Find where the given text appears and provide that cell's center as (X, Y) coordinate. 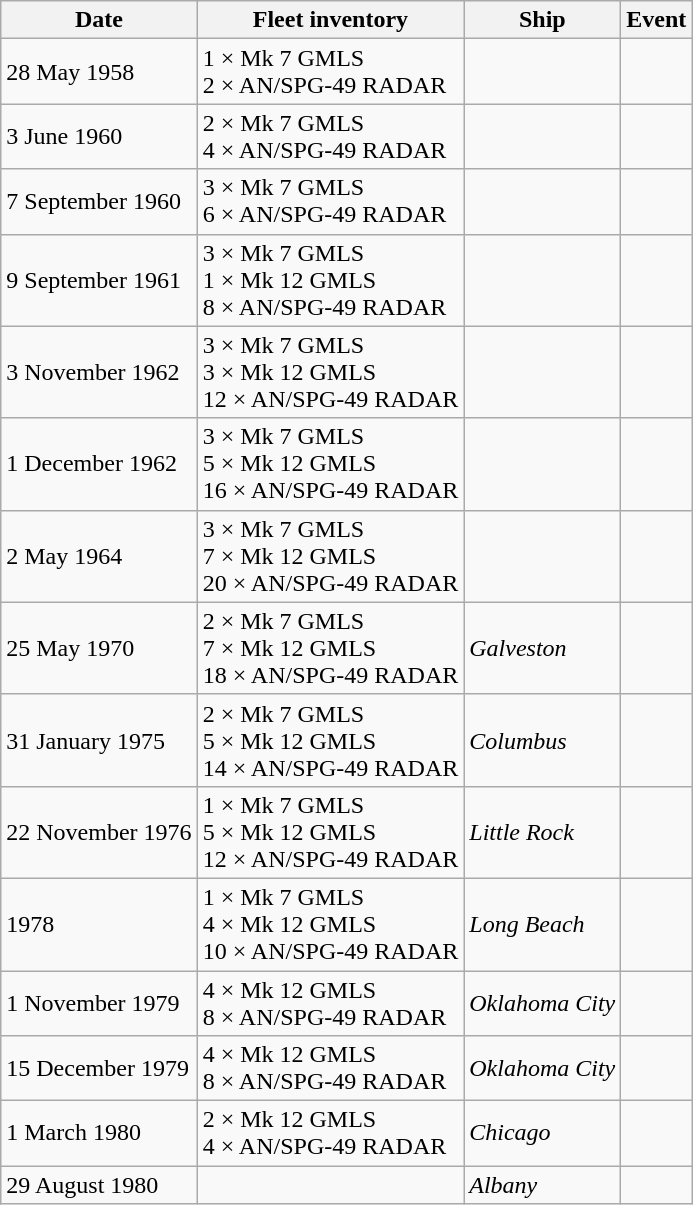
Columbus (542, 740)
Chicago (542, 1134)
Ship (542, 20)
2 × Mk 12 GMLS 4 × AN/SPG-49 RADAR (330, 1134)
Galveston (542, 648)
2 × Mk 7 GMLS 7 × Mk 12 GMLS 18 × AN/SPG-49 RADAR (330, 648)
1 × Mk 7 GMLS 5 × Mk 12 GMLS 12 × AN/SPG-49 RADAR (330, 832)
1 November 1979 (99, 1002)
Little Rock (542, 832)
9 September 1961 (99, 280)
3 × Mk 7 GMLS 3 × Mk 12 GMLS 12 × AN/SPG-49 RADAR (330, 372)
31 January 1975 (99, 740)
29 August 1980 (99, 1185)
28 May 1958 (99, 72)
3 × Mk 7 GMLS 1 × Mk 12 GMLS 8 × AN/SPG-49 RADAR (330, 280)
25 May 1970 (99, 648)
1978 (99, 924)
1 March 1980 (99, 1134)
Date (99, 20)
3 × Mk 7 GMLS 5 × Mk 12 GMLS 16 × AN/SPG-49 RADAR (330, 464)
7 September 1960 (99, 202)
3 × Mk 7 GMLS 7 × Mk 12 GMLS 20 × AN/SPG-49 RADAR (330, 556)
3 × Mk 7 GMLS 6 × AN/SPG-49 RADAR (330, 202)
Fleet inventory (330, 20)
15 December 1979 (99, 1068)
2 × Mk 7 GMLS 4 × AN/SPG-49 RADAR (330, 136)
3 June 1960 (99, 136)
2 × Mk 7 GMLS 5 × Mk 12 GMLS 14 × AN/SPG-49 RADAR (330, 740)
Event (656, 20)
Albany (542, 1185)
1 × Mk 7 GMLS 4 × Mk 12 GMLS 10 × AN/SPG-49 RADAR (330, 924)
22 November 1976 (99, 832)
3 November 1962 (99, 372)
1 December 1962 (99, 464)
1 × Mk 7 GMLS 2 × AN/SPG-49 RADAR (330, 72)
2 May 1964 (99, 556)
Long Beach (542, 924)
